Return the [X, Y] coordinate for the center point of the cell that contains the specified text.  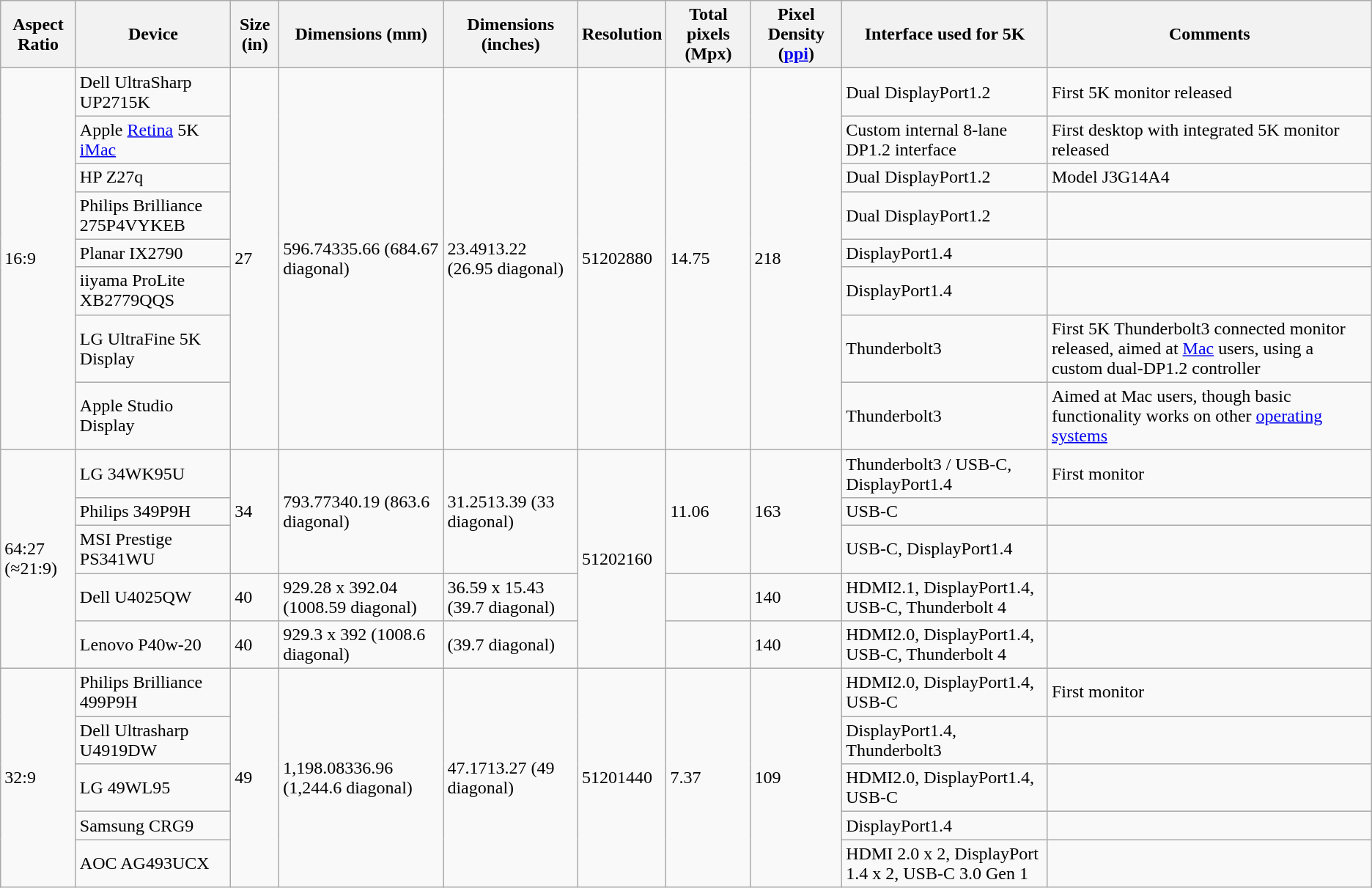
Device [152, 34]
Planar IX2790 [152, 253]
27 [255, 259]
596.74335.66 (684.67 diagonal) [361, 259]
Dimensions (mm) [361, 34]
Dell Ultrasharp U4919DW [152, 741]
31.2513.39 (33 diagonal) [511, 511]
(39.7 diagonal) [511, 645]
793.77340.19 (863.6 diagonal) [361, 511]
Lenovo P40w-20 [152, 645]
51201440 [622, 778]
Size (in) [255, 34]
Pixel Density (ppi) [796, 34]
51202160 [622, 559]
Dell UltraSharp UP2715K [152, 92]
64:27 (≈21:9) [38, 559]
14.75 [708, 259]
Apple Retina 5K iMac [152, 139]
Comments [1209, 34]
16:9 [38, 259]
Samsung CRG9 [152, 826]
Apple Studio Display [152, 416]
49 [255, 778]
Aspect Ratio [38, 34]
47.1713.27 (49 diagonal) [511, 778]
LG UltraFine 5K Display [152, 348]
23.4913.22 (26.95 diagonal) [511, 259]
HDMI2.1, DisplayPort1.4, USB-C, Thunderbolt 4 [945, 597]
109 [796, 778]
163 [796, 511]
929.3 x 392 (1008.6 diagonal) [361, 645]
iiyama ProLite XB2779QQS [152, 290]
HDMI 2.0 x 2, DisplayPort 1.4 x 2, USB-C 3.0 Gen 1 [945, 864]
First 5K monitor released [1209, 92]
1,198.08336.96 (1,244.6 diagonal) [361, 778]
MSI Prestige PS341WU [152, 548]
7.37 [708, 778]
Dimensions (inches) [511, 34]
34 [255, 511]
Aimed at Mac users, though basic functionality works on other operating systems [1209, 416]
AOC AG493UCX [152, 864]
USB-C [945, 511]
Philips Brilliance 275P4VYKEB [152, 216]
LG 34WK95U [152, 474]
LG 49WL95 [152, 788]
218 [796, 259]
51202880 [622, 259]
First desktop with integrated 5K monitor released [1209, 139]
First 5K Thunderbolt3 connected monitor released, aimed at Mac users, using a custom dual-DP1.2 controller [1209, 348]
11.06 [708, 511]
929.28 x 392.04 (1008.59 diagonal) [361, 597]
USB-C, DisplayPort1.4 [945, 548]
Dell U4025QW [152, 597]
Interface used for 5K [945, 34]
HP Z27q [152, 177]
Philips Brilliance 499P9H [152, 692]
Total pixels (Mpx) [708, 34]
Thunderbolt3 / USB-C, DisplayPort1.4 [945, 474]
Custom internal 8-lane DP1.2 interface [945, 139]
Model J3G14A4 [1209, 177]
32:9 [38, 778]
Resolution [622, 34]
HDMI2.0, DisplayPort1.4, USB-C, Thunderbolt 4 [945, 645]
DisplayPort1.4, Thunderbolt3 [945, 741]
Philips 349P9H [152, 511]
36.59 x 15.43 (39.7 diagonal) [511, 597]
